Provide the [x, y] coordinate of the cell's center where the given text is located.  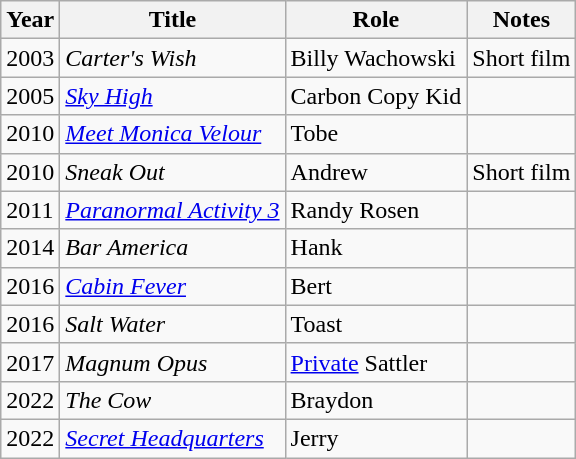
Jerry [376, 438]
Cabin Fever [172, 286]
Andrew [376, 172]
Tobe [376, 134]
Magnum Opus [172, 362]
Braydon [376, 400]
Carbon Copy Kid [376, 96]
2011 [30, 210]
Meet Monica Velour [172, 134]
Carter's Wish [172, 58]
2003 [30, 58]
2005 [30, 96]
Salt Water [172, 324]
Hank [376, 248]
Paranormal Activity 3 [172, 210]
Title [172, 20]
Bert [376, 286]
Role [376, 20]
Notes [522, 20]
Bar America [172, 248]
Year [30, 20]
2017 [30, 362]
Sky High [172, 96]
The Cow [172, 400]
Sneak Out [172, 172]
Secret Headquarters [172, 438]
Private Sattler [376, 362]
Randy Rosen [376, 210]
Toast [376, 324]
2014 [30, 248]
Billy Wachowski [376, 58]
